Detect which cell encompasses the target text, then output its [X, Y] center coordinate. 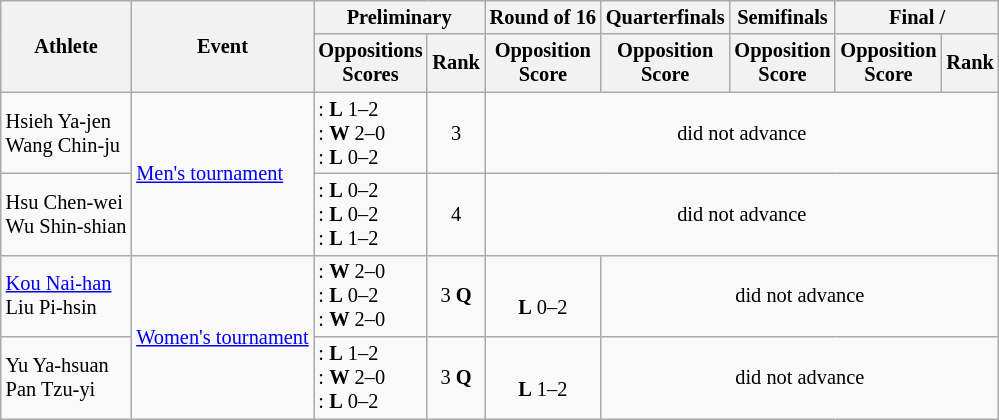
Round of 16 [543, 17]
Kou Nai-hanLiu Pi-hsin [66, 296]
Hsieh Ya-jenWang Chin-ju [66, 133]
Athlete [66, 46]
Preliminary [400, 17]
Women's tournament [222, 336]
: L 0–2: L 0–2: L 1–2 [371, 214]
L 1–2 [543, 378]
4 [456, 214]
Final / [916, 17]
Quarterfinals [666, 17]
Yu Ya-hsuanPan Tzu-yi [66, 378]
3 [456, 133]
Men's tournament [222, 174]
L 0–2 [543, 296]
Semifinals [782, 17]
Event [222, 46]
: W 2–0: L 0–2: W 2–0 [371, 296]
Hsu Chen-weiWu Shin-shian [66, 214]
OppositionsScores [371, 63]
